Identify which cell holds the provided text, then report its (X, Y) central coordinate. 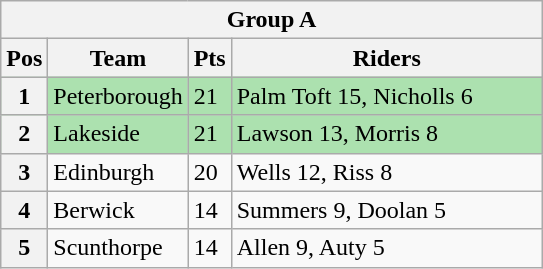
3 (24, 172)
Allen 9, Auty 5 (386, 248)
4 (24, 210)
Team (118, 58)
Riders (386, 58)
Edinburgh (118, 172)
Peterborough (118, 96)
Group A (272, 20)
Summers 9, Doolan 5 (386, 210)
Palm Toft 15, Nicholls 6 (386, 96)
Berwick (118, 210)
Wells 12, Riss 8 (386, 172)
20 (210, 172)
Pts (210, 58)
Lakeside (118, 134)
Scunthorpe (118, 248)
Pos (24, 58)
5 (24, 248)
Lawson 13, Morris 8 (386, 134)
2 (24, 134)
1 (24, 96)
